Pinpoint the cell where the given text exists, returning its (x, y) midpoint coordinate. 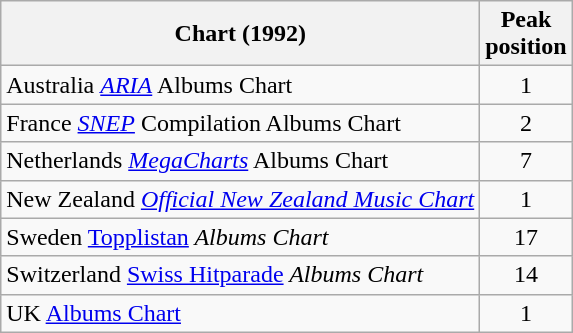
New Zealand Official New Zealand Music Chart (240, 199)
17 (526, 237)
14 (526, 275)
Australia ARIA Albums Chart (240, 85)
Switzerland Swiss Hitparade Albums Chart (240, 275)
Peakposition (526, 34)
2 (526, 123)
UK Albums Chart (240, 313)
Netherlands MegaCharts Albums Chart (240, 161)
Chart (1992) (240, 34)
7 (526, 161)
France SNEP Compilation Albums Chart (240, 123)
Sweden Topplistan Albums Chart (240, 237)
